Identify which cell holds the provided text, then report its (x, y) central coordinate. 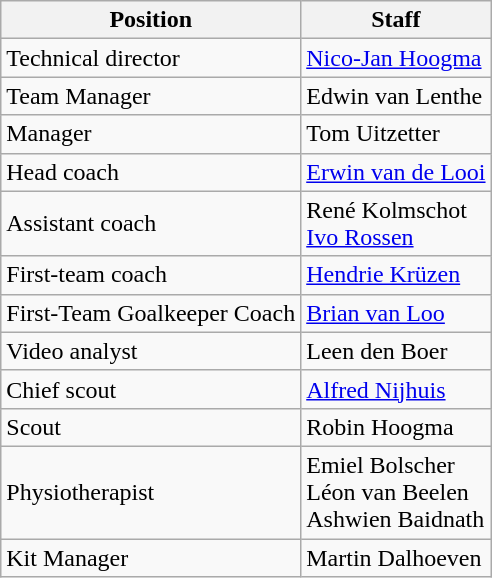
Chief scout (151, 389)
Physiotherapist (151, 492)
Assistant coach (151, 224)
Brian van Loo (396, 313)
Edwin van Lenthe (396, 96)
Head coach (151, 172)
Nico-Jan Hoogma (396, 58)
René Kolmschot Ivo Rossen (396, 224)
Leen den Boer (396, 351)
Video analyst (151, 351)
Staff (396, 20)
Emiel Bolscher Léon van Beelen Ashwien Baidnath (396, 492)
Robin Hoogma (396, 427)
Scout (151, 427)
Martin Dalhoeven (396, 557)
Hendrie Krüzen (396, 275)
Technical director (151, 58)
Alfred Nijhuis (396, 389)
Team Manager (151, 96)
First-team coach (151, 275)
Kit Manager (151, 557)
Position (151, 20)
Erwin van de Looi (396, 172)
Manager (151, 134)
Tom Uitzetter (396, 134)
First-Team Goalkeeper Coach (151, 313)
